Output the (x, y) coordinate of the center of the cell containing the given text.  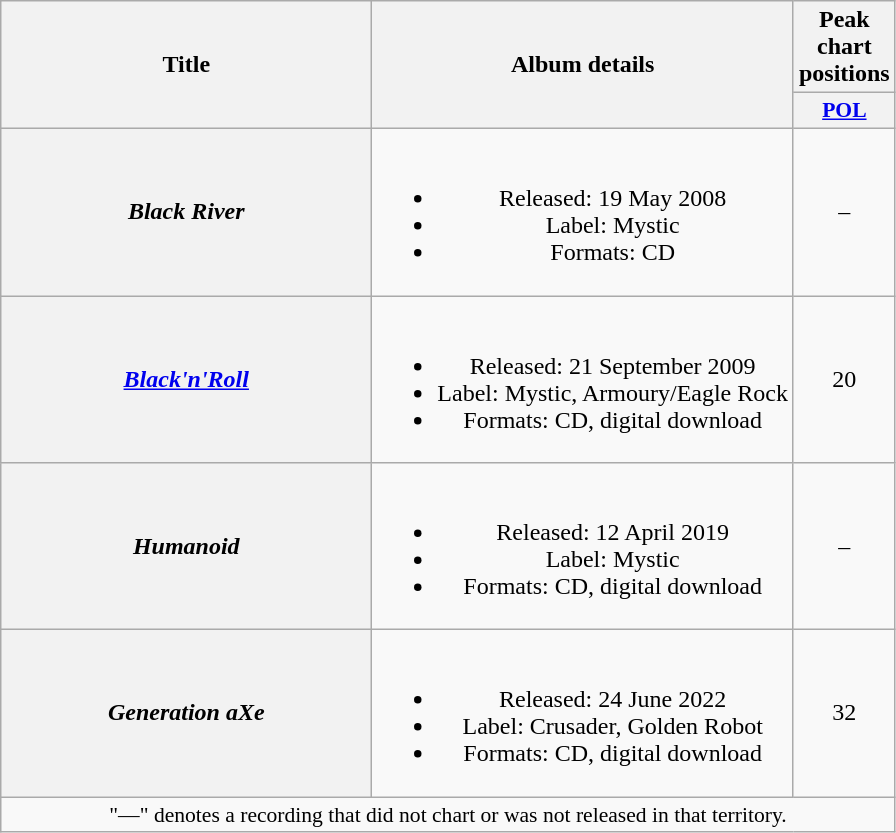
Black'n'Roll (186, 380)
Released: 24 June 2022Label: Crusader, Golden RobotFormats: CD, digital download (583, 714)
20 (844, 380)
Title (186, 65)
Generation aXe (186, 714)
Released: 19 May 2008Label: MysticFormats: CD (583, 212)
Black River (186, 212)
Album details (583, 65)
Released: 12 April 2019Label: MysticFormats: CD, digital download (583, 546)
"—" denotes a recording that did not chart or was not released in that territory. (448, 815)
POL (844, 111)
Humanoid (186, 546)
Peak chart positions (844, 47)
32 (844, 714)
Released: 21 September 2009Label: Mystic, Armoury/Eagle RockFormats: CD, digital download (583, 380)
